Detect which cell encompasses the target text, then output its [X, Y] center coordinate. 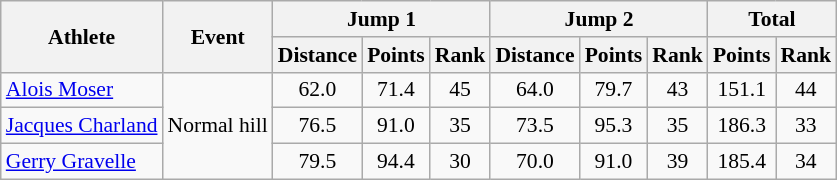
71.4 [396, 90]
Jump 2 [599, 19]
Alois Moser [82, 90]
94.4 [396, 162]
Jacques Charland [82, 126]
Event [218, 36]
79.5 [318, 162]
Athlete [82, 36]
Jump 1 [382, 19]
Normal hill [218, 126]
62.0 [318, 90]
95.3 [614, 126]
Gerry Gravelle [82, 162]
33 [806, 126]
64.0 [534, 90]
43 [678, 90]
70.0 [534, 162]
185.4 [742, 162]
39 [678, 162]
45 [460, 90]
79.7 [614, 90]
34 [806, 162]
30 [460, 162]
76.5 [318, 126]
44 [806, 90]
Total [772, 19]
186.3 [742, 126]
73.5 [534, 126]
151.1 [742, 90]
